Identify which cell holds the provided text, then report its (X, Y) central coordinate. 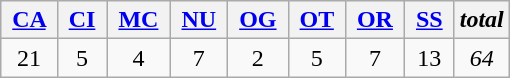
4 (138, 58)
OT (316, 20)
SS (429, 20)
CA (29, 20)
total (482, 20)
NU (199, 20)
OR (374, 20)
OG (258, 20)
2 (258, 58)
21 (29, 58)
13 (429, 58)
CI (82, 20)
64 (482, 58)
MC (138, 20)
